Output the (X, Y) coordinate of the center of the cell containing the given text.  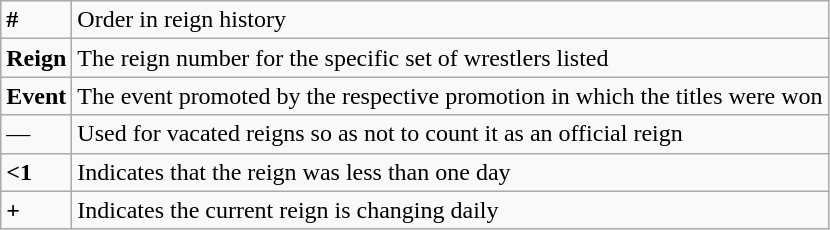
# (36, 20)
<1 (36, 172)
The reign number for the specific set of wrestlers listed (450, 58)
+ (36, 210)
Event (36, 96)
Indicates the current reign is changing daily (450, 210)
— (36, 134)
Reign (36, 58)
The event promoted by the respective promotion in which the titles were won (450, 96)
Used for vacated reigns so as not to count it as an official reign (450, 134)
Order in reign history (450, 20)
Indicates that the reign was less than one day (450, 172)
